Extract the [x, y] coordinate from the center of the cell holding the provided text.  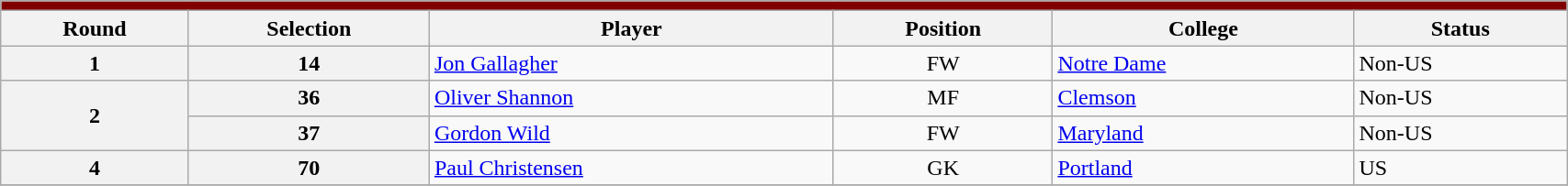
4 [96, 168]
1 [96, 63]
Notre Dame [1203, 63]
Clemson [1203, 98]
14 [309, 63]
Player [631, 28]
Round [96, 28]
Portland [1203, 168]
70 [309, 168]
Paul Christensen [631, 168]
US [1461, 168]
2 [96, 115]
Maryland [1203, 133]
36 [309, 98]
Gordon Wild [631, 133]
College [1203, 28]
GK [942, 168]
Status [1461, 28]
Oliver Shannon [631, 98]
37 [309, 133]
Jon Gallagher [631, 63]
Position [942, 28]
Selection [309, 28]
MF [942, 98]
